Find where the given text appears and provide that cell's center as (x, y) coordinate. 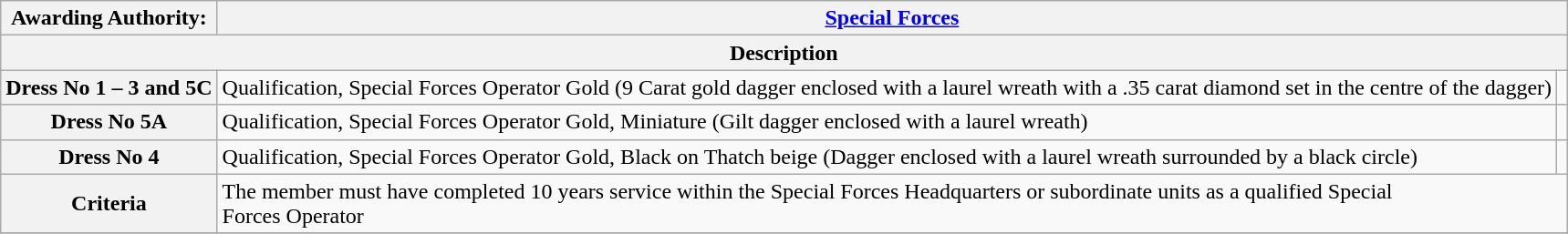
Dress No 1 – 3 and 5C (109, 87)
Dress No 4 (109, 157)
Qualification, Special Forces Operator Gold, Miniature (Gilt dagger enclosed with a laurel wreath) (887, 122)
Qualification, Special Forces Operator Gold, Black on Thatch beige (Dagger enclosed with a laurel wreath surrounded by a black circle) (887, 157)
Special Forces (892, 18)
Criteria (109, 204)
Description (784, 53)
Dress No 5A (109, 122)
Awarding Authority: (109, 18)
The member must have completed 10 years service within the Special Forces Headquarters or subordinate units as a qualified SpecialForces Operator (892, 204)
